Locate the cell with the specified text and output its (x, y) center coordinate. 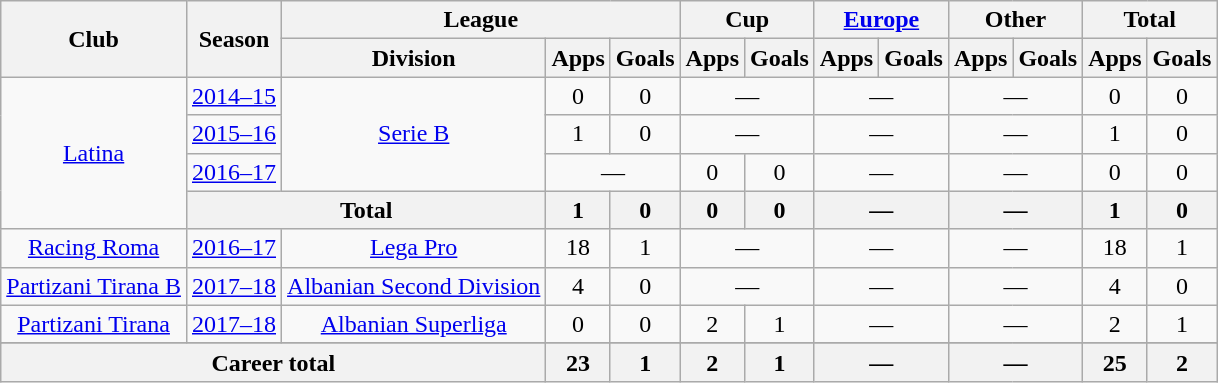
Cup (747, 20)
Racing Roma (94, 248)
Partizani Tirana (94, 324)
Other (1015, 20)
League (482, 20)
Club (94, 39)
Serie B (414, 134)
Albanian Second Division (414, 286)
Division (414, 58)
2014–15 (234, 96)
Lega Pro (414, 248)
Season (234, 39)
Latina (94, 153)
Albanian Superliga (414, 324)
2015–16 (234, 134)
Partizani Tirana B (94, 286)
23 (578, 362)
Career total (274, 362)
Europe (881, 20)
25 (1115, 362)
